For the text-containing cell, return its midpoint in (X, Y) coordinate format. 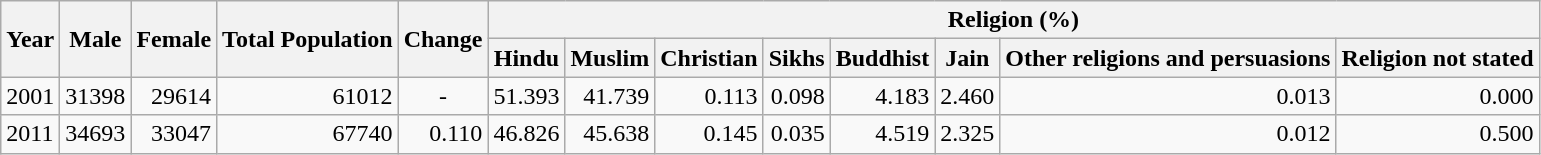
0.500 (1438, 134)
0.035 (796, 134)
Hindu (526, 58)
Buddhist (882, 58)
46.826 (526, 134)
Sikhs (796, 58)
2.460 (968, 96)
0.000 (1438, 96)
33047 (174, 134)
Other religions and persuasions (1168, 58)
0.145 (709, 134)
Jain (968, 58)
0.013 (1168, 96)
Male (96, 39)
Year (30, 39)
4.519 (882, 134)
0.113 (709, 96)
2011 (30, 134)
0.012 (1168, 134)
- (443, 96)
41.739 (610, 96)
34693 (96, 134)
Change (443, 39)
0.098 (796, 96)
67740 (308, 134)
Religion (%) (1014, 20)
51.393 (526, 96)
Religion not stated (1438, 58)
Christian (709, 58)
31398 (96, 96)
45.638 (610, 134)
Total Population (308, 39)
61012 (308, 96)
2.325 (968, 134)
4.183 (882, 96)
Muslim (610, 58)
2001 (30, 96)
29614 (174, 96)
Female (174, 39)
0.110 (443, 134)
